Search for the cell housing the specified text and yield its (X, Y) center coordinate. 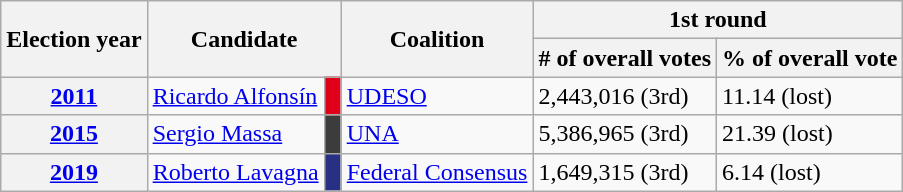
UDESO (437, 96)
Federal Consensus (437, 172)
Roberto Lavagna (236, 172)
Ricardo Alfonsín (236, 96)
2015 (74, 134)
Candidate (244, 39)
UNA (437, 134)
6.14 (lost) (810, 172)
2011 (74, 96)
21.39 (lost) (810, 134)
5,386,965 (3rd) (625, 134)
Coalition (437, 39)
1st round (718, 20)
2019 (74, 172)
2,443,016 (3rd) (625, 96)
11.14 (lost) (810, 96)
1,649,315 (3rd) (625, 172)
Election year (74, 39)
# of overall votes (625, 58)
% of overall vote (810, 58)
Sergio Massa (236, 134)
